Identify which cell holds the provided text, then report its (x, y) central coordinate. 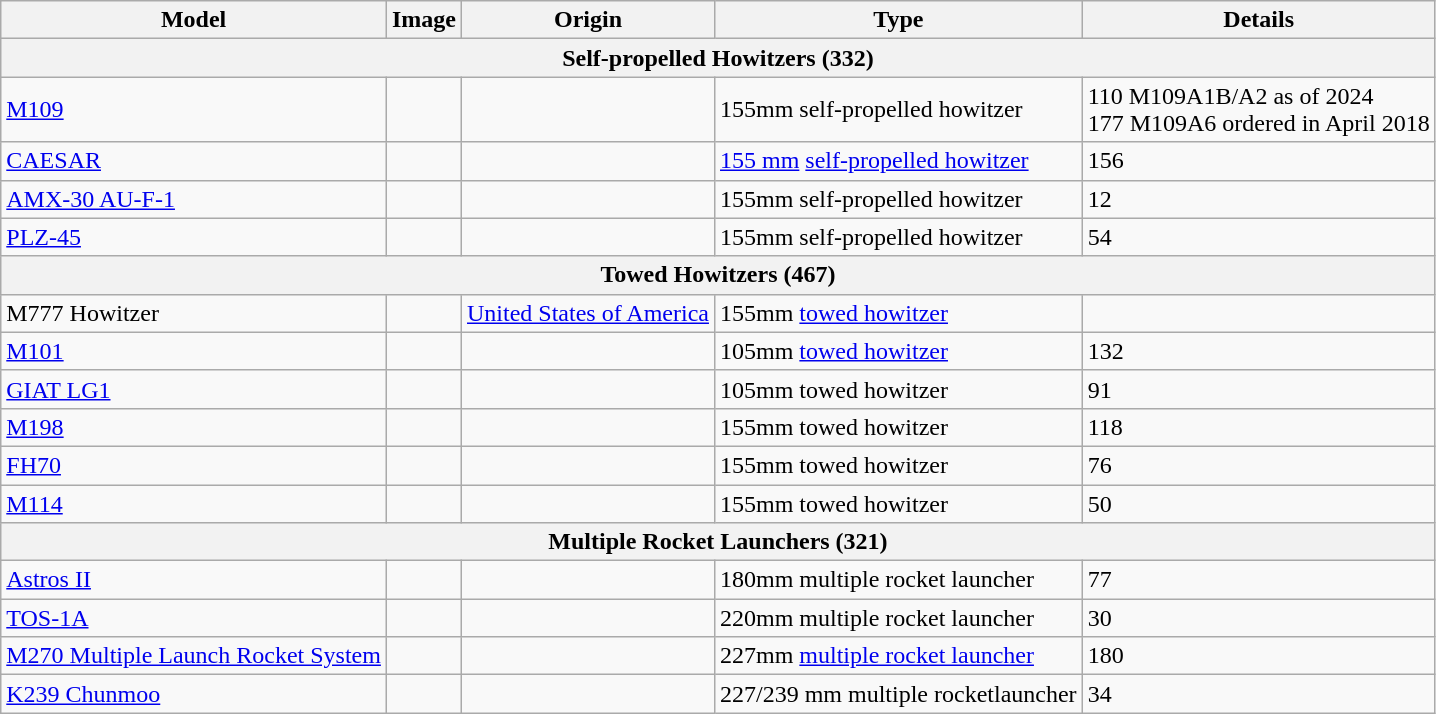
M270 Multiple Launch Rocket System (194, 656)
132 (1258, 351)
M109 (194, 110)
180 (1258, 656)
91 (1258, 389)
CAESAR (194, 161)
PLZ-45 (194, 237)
155 mm self-propelled howitzer (898, 161)
34 (1258, 694)
United States of America (588, 313)
Towed Howitzers (467) (718, 275)
76 (1258, 465)
M198 (194, 427)
50 (1258, 503)
Self-propelled Howitzers (332) (718, 58)
M101 (194, 351)
FH70 (194, 465)
Multiple Rocket Launchers (321) (718, 542)
110 M109A1B/A2 as of 2024177 M109A6 ordered in April 2018 (1258, 110)
M777 Howitzer (194, 313)
Type (898, 20)
156 (1258, 161)
Origin (588, 20)
227/239 mm multiple rocketlauncher (898, 694)
118 (1258, 427)
Image (424, 20)
Astros II (194, 580)
GIAT LG1 (194, 389)
220mm multiple rocket launcher (898, 618)
77 (1258, 580)
AMX-30 AU-F-1 (194, 199)
TOS-1A (194, 618)
30 (1258, 618)
227mm multiple rocket launcher (898, 656)
12 (1258, 199)
180mm multiple rocket launcher (898, 580)
Model (194, 20)
Details (1258, 20)
M114 (194, 503)
K239 Chunmoo (194, 694)
54 (1258, 237)
